Scan for the cell matching the given text and deliver its (X, Y) coordinate at center. 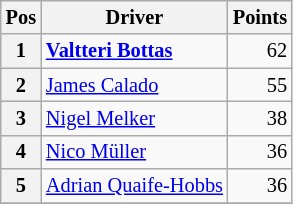
Nico Müller (134, 152)
Points (260, 17)
Driver (134, 17)
Valtteri Bottas (134, 51)
62 (260, 51)
Adrian Quaife-Hobbs (134, 186)
Nigel Melker (134, 118)
1 (21, 51)
Pos (21, 17)
3 (21, 118)
38 (260, 118)
5 (21, 186)
James Calado (134, 85)
55 (260, 85)
2 (21, 85)
4 (21, 152)
